From the cell containing the given text, extract its center point as [X, Y] coordinate. 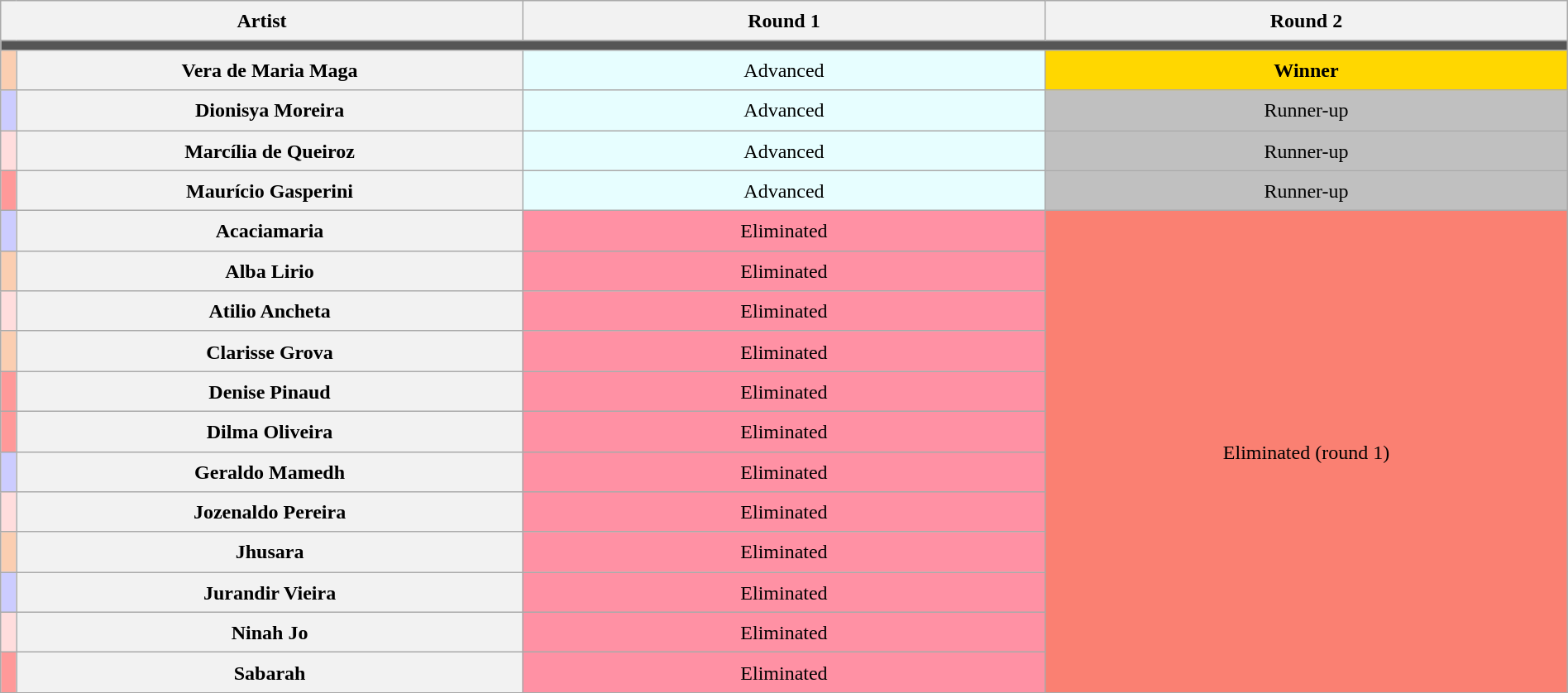
Dilma Oliveira [270, 432]
Marcília de Queiroz [270, 151]
Sabarah [270, 673]
Denise Pinaud [270, 392]
Ninah Jo [270, 632]
Eliminated (round 1) [1307, 452]
Dionisya Moreira [270, 111]
Jurandir Vieira [270, 592]
Artist [261, 22]
Maurício Gasperini [270, 190]
Clarisse Grova [270, 351]
Geraldo Mamedh [270, 471]
Round 1 [784, 22]
Winner [1307, 69]
Jozenaldo Pereira [270, 513]
Round 2 [1307, 22]
Jhusara [270, 552]
Acaciamaria [270, 232]
Alba Lirio [270, 271]
Atilio Ancheta [270, 311]
Vera de Maria Maga [270, 69]
